Return (X, Y) of the center of cell containing provided text 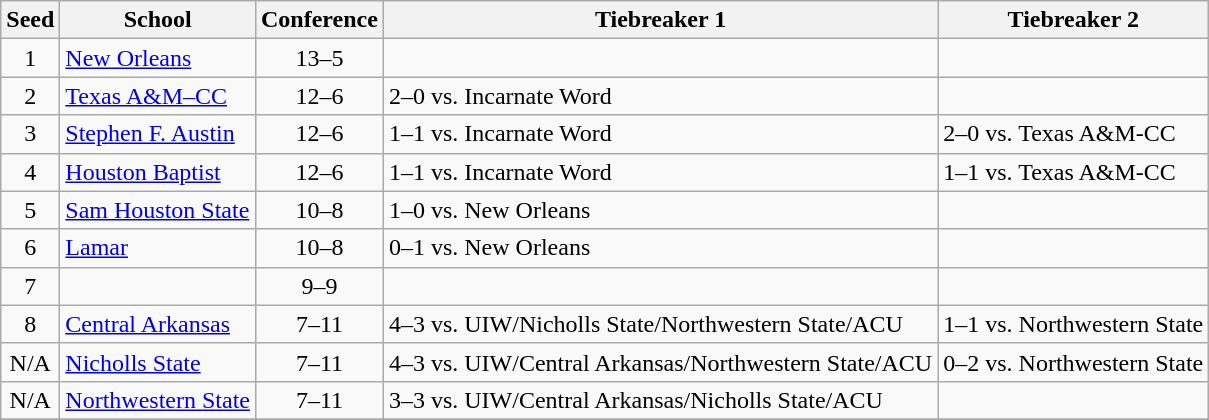
3–3 vs. UIW/Central Arkansas/Nicholls State/ACU (660, 400)
1–1 vs. Northwestern State (1074, 324)
Texas A&M–CC (158, 96)
4 (30, 172)
2–0 vs. Texas A&M-CC (1074, 134)
School (158, 20)
0–1 vs. New Orleans (660, 248)
0–2 vs. Northwestern State (1074, 362)
Seed (30, 20)
1 (30, 58)
Sam Houston State (158, 210)
Northwestern State (158, 400)
4–3 vs. UIW/Central Arkansas/Northwestern State/ACU (660, 362)
1–1 vs. Texas A&M-CC (1074, 172)
Tiebreaker 2 (1074, 20)
4–3 vs. UIW/Nicholls State/Northwestern State/ACU (660, 324)
2 (30, 96)
Houston Baptist (158, 172)
3 (30, 134)
Conference (319, 20)
Stephen F. Austin (158, 134)
2–0 vs. Incarnate Word (660, 96)
5 (30, 210)
1–0 vs. New Orleans (660, 210)
Nicholls State (158, 362)
6 (30, 248)
8 (30, 324)
7 (30, 286)
Lamar (158, 248)
Central Arkansas (158, 324)
13–5 (319, 58)
9–9 (319, 286)
New Orleans (158, 58)
Tiebreaker 1 (660, 20)
